Detect which cell encompasses the target text, then output its [X, Y] center coordinate. 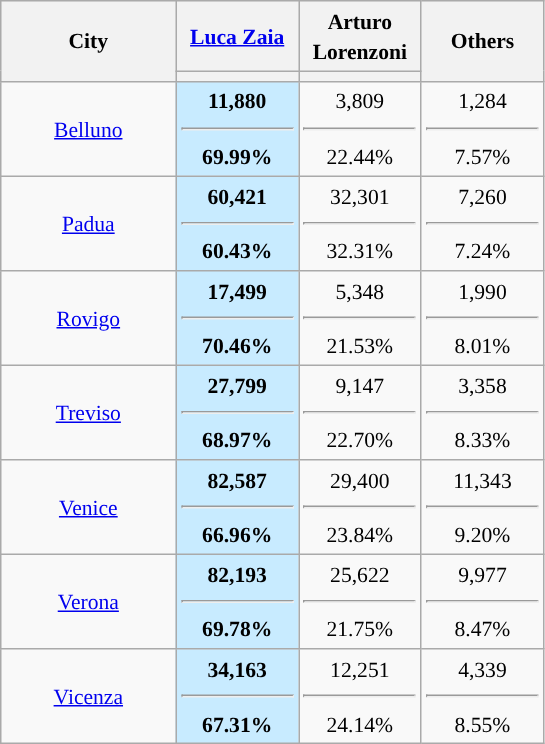
9,977 8.47% [482, 602]
82,193 69.78% [238, 602]
82,587 66.96% [238, 508]
Venice [88, 508]
City [88, 41]
17,499 70.46% [238, 318]
1,284 7.57% [482, 128]
7,260 7.24% [482, 224]
5,348 21.53% [360, 318]
3,358 8.33% [482, 412]
60,421 60.43% [238, 224]
Luca Zaia [238, 36]
1,990 8.01% [482, 318]
Others [482, 41]
Verona [88, 602]
Padua [88, 224]
27,799 68.97% [238, 412]
29,400 23.84% [360, 508]
11,343 9.20% [482, 508]
Belluno [88, 128]
9,147 22.70% [360, 412]
Rovigo [88, 318]
25,622 21.75% [360, 602]
11,880 69.99% [238, 128]
Treviso [88, 412]
Arturo Lorenzoni [360, 36]
32,301 32.31% [360, 224]
3,809 22.44% [360, 128]
